Pinpoint the cell where the given text exists, returning its [x, y] midpoint coordinate. 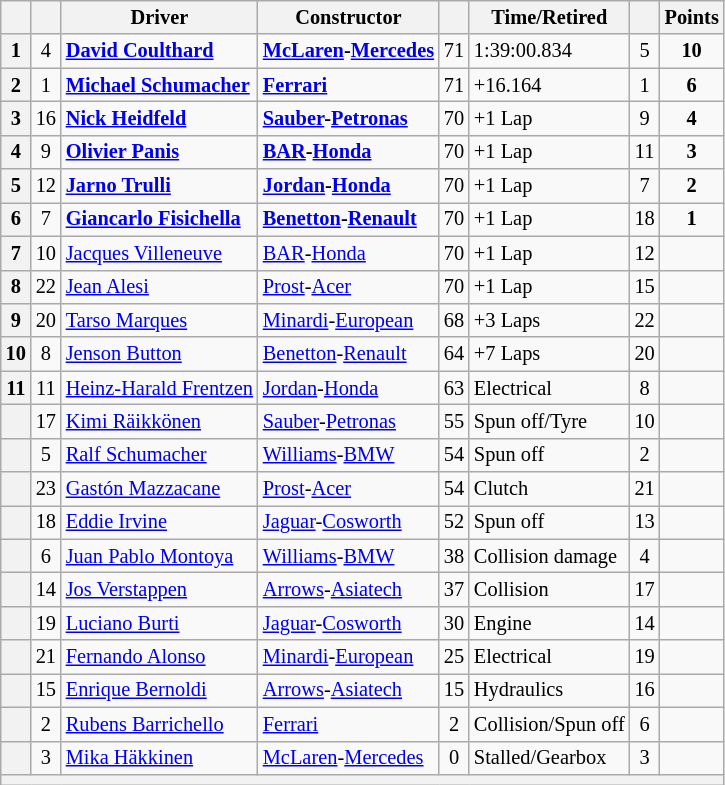
Constructor [348, 17]
Points [692, 17]
David Coulthard [160, 51]
+7 Laps [550, 354]
Tarso Marques [160, 320]
Collision [550, 589]
Jarno Trulli [160, 186]
1:39:00.834 [550, 51]
Michael Schumacher [160, 85]
63 [454, 388]
Stalled/Gearbox [550, 758]
Driver [160, 17]
Olivier Panis [160, 152]
Jos Verstappen [160, 589]
Eddie Irvine [160, 522]
Clutch [550, 489]
Giancarlo Fisichella [160, 219]
Rubens Barrichello [160, 724]
Luciano Burti [160, 623]
25 [454, 657]
Jacques Villeneuve [160, 253]
Collision/Spun off [550, 724]
68 [454, 320]
23 [46, 489]
0 [454, 758]
Engine [550, 623]
Mika Häkkinen [160, 758]
Spun off/Tyre [550, 421]
30 [454, 623]
Jean Alesi [160, 287]
55 [454, 421]
Juan Pablo Montoya [160, 556]
Kimi Räikkönen [160, 421]
52 [454, 522]
Fernando Alonso [160, 657]
64 [454, 354]
Nick Heidfeld [160, 118]
Gastón Mazzacane [160, 489]
13 [645, 522]
Time/Retired [550, 17]
+3 Laps [550, 320]
Hydraulics [550, 690]
Collision damage [550, 556]
+16.164 [550, 85]
Jenson Button [160, 354]
37 [454, 589]
Heinz-Harald Frentzen [160, 388]
38 [454, 556]
Enrique Bernoldi [160, 690]
Ralf Schumacher [160, 455]
